From the cell containing the given text, extract its center point as (x, y) coordinate. 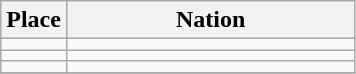
Nation (210, 20)
Place (34, 20)
